From the cell containing the given text, extract its center point as (x, y) coordinate. 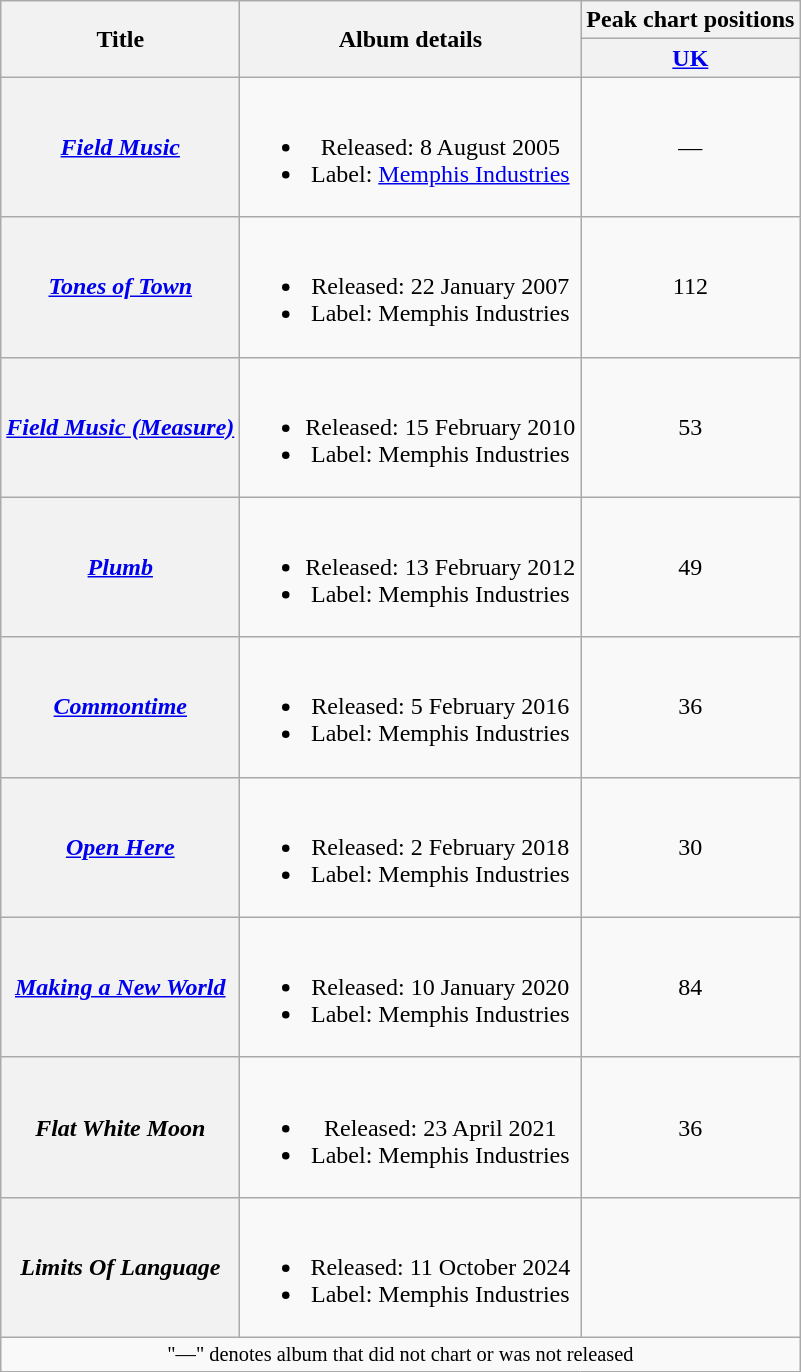
Field Music (Measure) (120, 427)
Released: 22 January 2007Label: Memphis Industries (410, 287)
Making a New World (120, 987)
Limits Of Language (120, 1267)
Title (120, 39)
Released: 10 January 2020Label: Memphis Industries (410, 987)
Released: 2 February 2018Label: Memphis Industries (410, 847)
Flat White Moon (120, 1127)
— (690, 147)
Field Music (120, 147)
Released: 23 April 2021Label: Memphis Industries (410, 1127)
Open Here (120, 847)
Album details (410, 39)
112 (690, 287)
Commontime (120, 707)
Released: 15 February 2010Label: Memphis Industries (410, 427)
84 (690, 987)
Tones of Town (120, 287)
30 (690, 847)
UK (690, 58)
Released: 11 October 2024Label: Memphis Industries (410, 1267)
Released: 8 August 2005Label: Memphis Industries (410, 147)
53 (690, 427)
Plumb (120, 567)
Released: 13 February 2012Label: Memphis Industries (410, 567)
Released: 5 February 2016Label: Memphis Industries (410, 707)
49 (690, 567)
"—" denotes album that did not chart or was not released (400, 1354)
Peak chart positions (690, 20)
